Capture the cell that displays the provided text and extract its (X, Y) central coordinate. 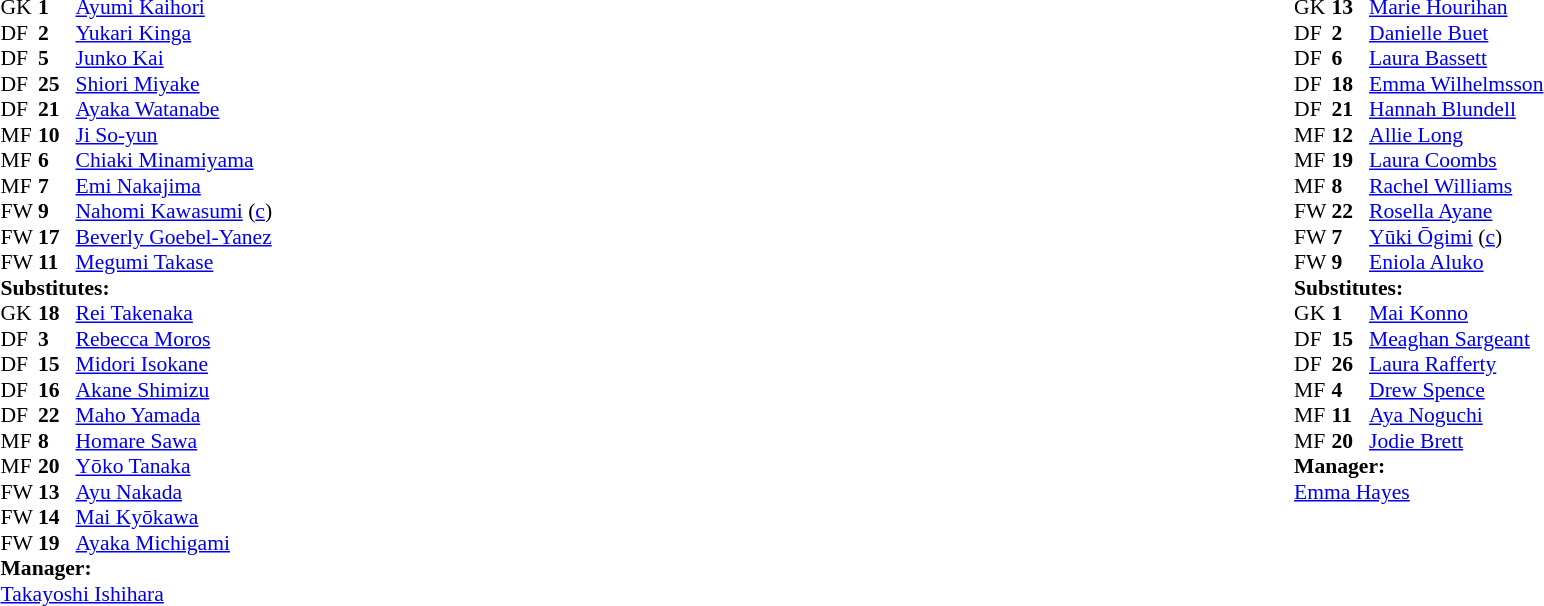
Rebecca Moros (174, 339)
Ji So-yun (174, 135)
1 (1351, 313)
Megumi Takase (174, 263)
16 (57, 390)
Akane Shimizu (174, 390)
Eniola Aluko (1456, 263)
Mai Kyōkawa (174, 517)
Jodie Brett (1456, 441)
Drew Spence (1456, 390)
Ayu Nakada (174, 492)
Yōko Tanaka (174, 467)
Meaghan Sargeant (1456, 339)
Nahomi Kawasumi (c) (174, 211)
13 (57, 492)
Aya Noguchi (1456, 415)
25 (57, 84)
Chiaki Minamiyama (174, 161)
Hannah Blundell (1456, 109)
Midori Isokane (174, 365)
Emi Nakajima (174, 186)
12 (1351, 135)
Emma Hayes (1418, 492)
14 (57, 517)
26 (1351, 365)
Rosella Ayane (1456, 211)
Allie Long (1456, 135)
Ayaka Michigami (174, 543)
3 (57, 339)
Laura Rafferty (1456, 365)
Laura Bassett (1456, 59)
10 (57, 135)
Beverly Goebel-Yanez (174, 237)
Rachel Williams (1456, 186)
Yukari Kinga (174, 33)
17 (57, 237)
Danielle Buet (1456, 33)
Mai Konno (1456, 313)
Shiori Miyake (174, 84)
Homare Sawa (174, 441)
Junko Kai (174, 59)
5 (57, 59)
Emma Wilhelmsson (1456, 84)
Laura Coombs (1456, 161)
Maho Yamada (174, 415)
Yūki Ōgimi (c) (1456, 237)
Rei Takenaka (174, 313)
Ayaka Watanabe (174, 109)
4 (1351, 390)
